For the text-containing cell, return its midpoint in (x, y) coordinate format. 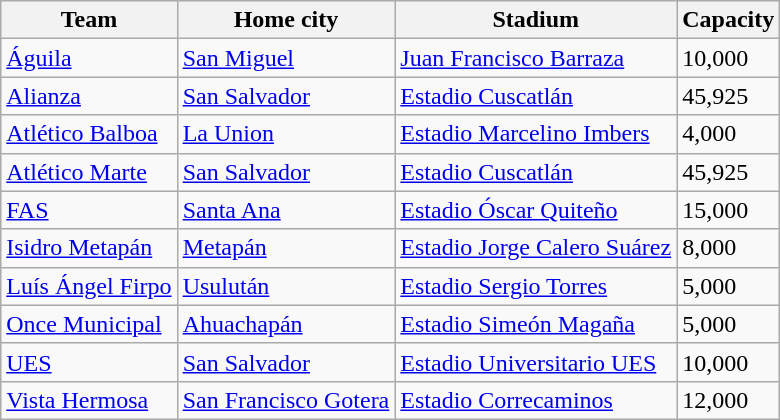
Santa Ana (286, 210)
Estadio Sergio Torres (536, 286)
Stadium (536, 20)
Ahuachapán (286, 324)
Estadio Correcaminos (536, 400)
Vista Hermosa (89, 400)
Atlético Balboa (89, 134)
San Miguel (286, 58)
Luís Ángel Firpo (89, 286)
Isidro Metapán (89, 248)
12,000 (728, 400)
FAS (89, 210)
Team (89, 20)
Metapán (286, 248)
Atlético Marte (89, 172)
Estadio Óscar Quiteño (536, 210)
La Union (286, 134)
8,000 (728, 248)
San Francisco Gotera (286, 400)
Juan Francisco Barraza (536, 58)
Home city (286, 20)
Alianza (89, 96)
Usulután (286, 286)
15,000 (728, 210)
Estadio Marcelino Imbers (536, 134)
Águila (89, 58)
Estadio Universitario UES (536, 362)
Estadio Simeón Magaña (536, 324)
Once Municipal (89, 324)
4,000 (728, 134)
UES (89, 362)
Estadio Jorge Calero Suárez (536, 248)
Capacity (728, 20)
